Detect which cell encompasses the target text, then output its [x, y] center coordinate. 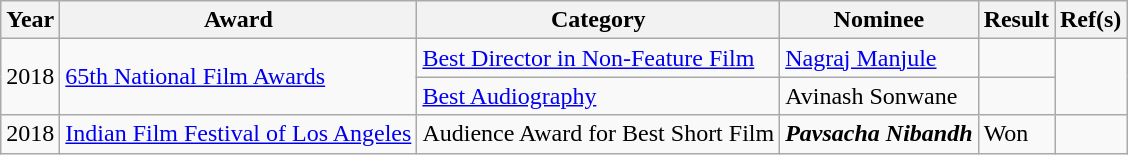
Best Audiography [598, 96]
Avinash Sonwane [879, 96]
Best Director in Non-Feature Film [598, 58]
Ref(s) [1090, 20]
Result [1016, 20]
Award [238, 20]
Nagraj Manjule [879, 58]
Nominee [879, 20]
Year [30, 20]
Audience Award for Best Short Film [598, 134]
65th National Film Awards [238, 77]
Won [1016, 134]
Indian Film Festival of Los Angeles [238, 134]
Category [598, 20]
Pavsacha Nibandh [879, 134]
